Determine the (X, Y) coordinate at the center of the cell enclosing the given text.  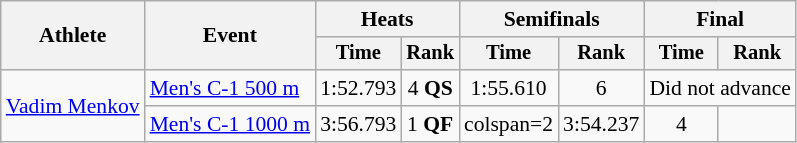
Did not advance (720, 88)
3:54.237 (601, 124)
4 (681, 124)
Final (720, 19)
Semifinals (552, 19)
Event (230, 36)
Heats (387, 19)
Men's C-1 1000 m (230, 124)
Athlete (73, 36)
Men's C-1 500 m (230, 88)
1:55.610 (508, 88)
3:56.793 (358, 124)
Vadim Menkov (73, 106)
1:52.793 (358, 88)
colspan=2 (508, 124)
4 QS (430, 88)
6 (601, 88)
1 QF (430, 124)
